Return the [x, y] coordinate for the center point of the cell that contains the specified text.  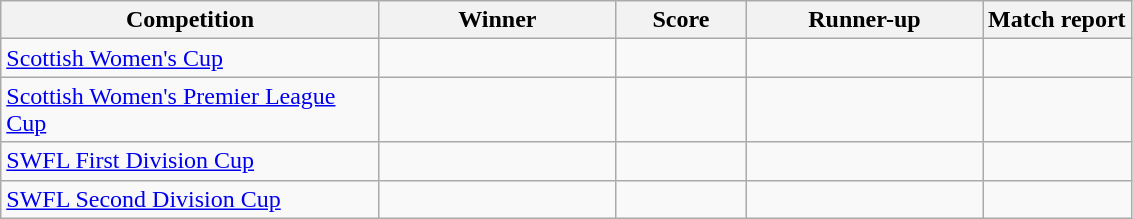
Scottish Women's Cup [190, 58]
Competition [190, 20]
Match report [1056, 20]
Scottish Women's Premier League Cup [190, 110]
Winner [497, 20]
Runner-up [864, 20]
SWFL First Division Cup [190, 161]
SWFL Second Division Cup [190, 199]
Score [680, 20]
